Capture the cell that displays the provided text and extract its (X, Y) central coordinate. 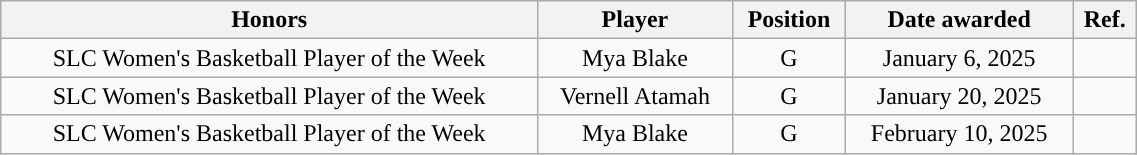
Ref. (1105, 20)
Player (636, 20)
January 6, 2025 (960, 58)
Date awarded (960, 20)
Position (788, 20)
January 20, 2025 (960, 96)
Vernell Atamah (636, 96)
February 10, 2025 (960, 134)
Honors (270, 20)
